Identify which cell holds the provided text, then report its (x, y) central coordinate. 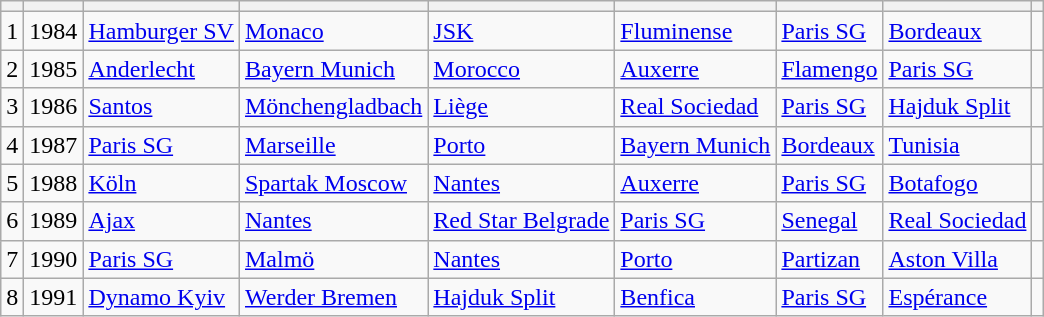
Aston Villa (958, 259)
1988 (54, 183)
Liège (522, 107)
8 (12, 297)
Dynamo Kyiv (162, 297)
1 (12, 31)
2 (12, 69)
1990 (54, 259)
1991 (54, 297)
Werder Bremen (333, 297)
Tunisia (958, 145)
Morocco (522, 69)
Marseille (333, 145)
Hamburger SV (162, 31)
Benfica (696, 297)
4 (12, 145)
Flamengo (830, 69)
Köln (162, 183)
1986 (54, 107)
Spartak Moscow (333, 183)
7 (12, 259)
3 (12, 107)
Espérance (958, 297)
Fluminense (696, 31)
Mönchengladbach (333, 107)
1987 (54, 145)
Santos (162, 107)
1989 (54, 221)
Botafogo (958, 183)
Partizan (830, 259)
6 (12, 221)
Anderlecht (162, 69)
1984 (54, 31)
1985 (54, 69)
JSK (522, 31)
Ajax (162, 221)
Monaco (333, 31)
Red Star Belgrade (522, 221)
Senegal (830, 221)
Malmö (333, 259)
5 (12, 183)
